From the cell containing the given text, extract its center point as (x, y) coordinate. 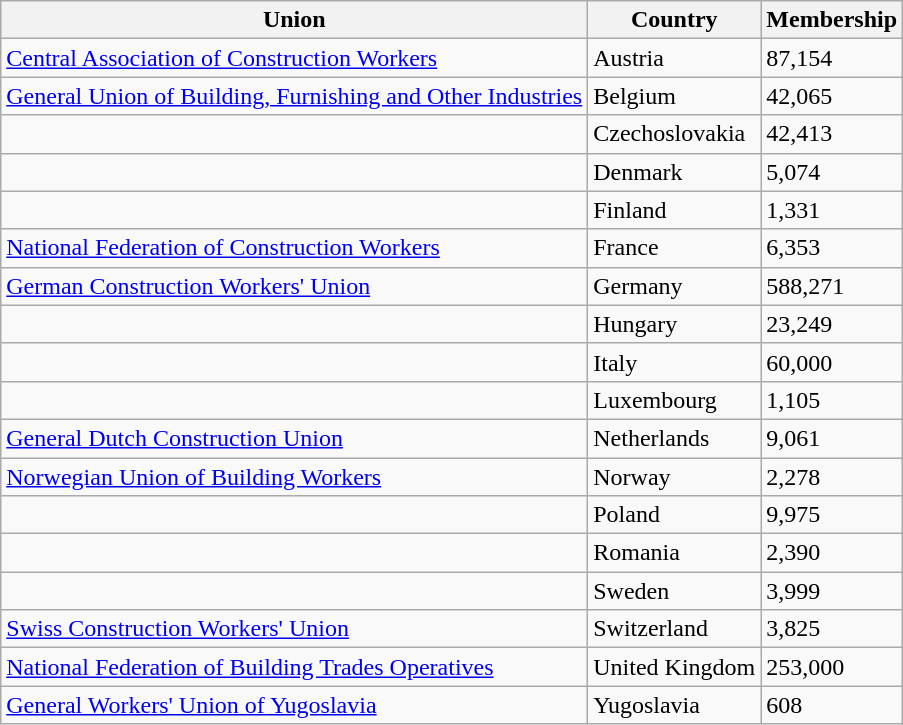
Hungary (674, 324)
1,331 (832, 210)
60,000 (832, 362)
42,065 (832, 96)
Denmark (674, 172)
Central Association of Construction Workers (294, 58)
6,353 (832, 248)
Sweden (674, 591)
Swiss Construction Workers' Union (294, 629)
3,999 (832, 591)
Yugoslavia (674, 705)
Norwegian Union of Building Workers (294, 477)
5,074 (832, 172)
Poland (674, 515)
National Federation of Building Trades Operatives (294, 667)
Italy (674, 362)
General Dutch Construction Union (294, 438)
1,105 (832, 400)
Norway (674, 477)
General Workers' Union of Yugoslavia (294, 705)
Country (674, 20)
87,154 (832, 58)
Luxembourg (674, 400)
Membership (832, 20)
588,271 (832, 286)
Romania (674, 553)
2,278 (832, 477)
2,390 (832, 553)
3,825 (832, 629)
9,061 (832, 438)
General Union of Building, Furnishing and Other Industries (294, 96)
German Construction Workers' Union (294, 286)
Union (294, 20)
Germany (674, 286)
Finland (674, 210)
Netherlands (674, 438)
National Federation of Construction Workers (294, 248)
9,975 (832, 515)
Belgium (674, 96)
United Kingdom (674, 667)
Switzerland (674, 629)
608 (832, 705)
23,249 (832, 324)
France (674, 248)
Czechoslovakia (674, 134)
Austria (674, 58)
42,413 (832, 134)
253,000 (832, 667)
